Search for the cell housing the specified text and yield its [x, y] center coordinate. 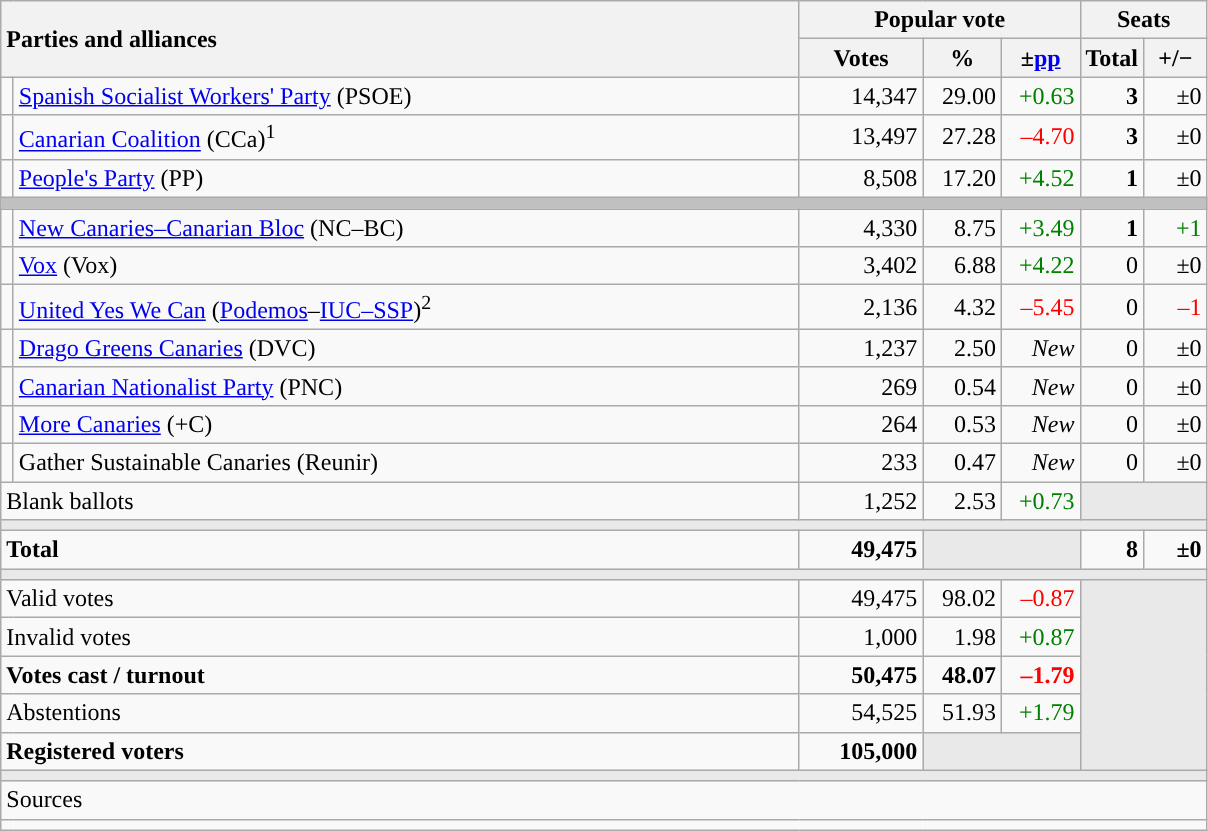
People's Party (PP) [406, 178]
8,508 [861, 178]
8.75 [962, 228]
4.32 [962, 308]
105,000 [861, 751]
3,402 [861, 266]
269 [861, 386]
48.07 [962, 675]
14,347 [861, 96]
29.00 [962, 96]
Votes [861, 58]
233 [861, 462]
0.53 [962, 424]
Parties and alliances [400, 39]
+3.49 [1040, 228]
2.50 [962, 348]
–1 [1176, 308]
–4.70 [1040, 138]
+1 [1176, 228]
Drago Greens Canaries (DVC) [406, 348]
Canarian Nationalist Party (PNC) [406, 386]
2,136 [861, 308]
50,475 [861, 675]
+0.63 [1040, 96]
More Canaries (+C) [406, 424]
Canarian Coalition (CCa)1 [406, 138]
17.20 [962, 178]
United Yes We Can (Podemos–IUC–SSP)2 [406, 308]
Sources [604, 800]
New Canaries–Canarian Bloc (NC–BC) [406, 228]
% [962, 58]
Seats [1144, 20]
54,525 [861, 713]
27.28 [962, 138]
4,330 [861, 228]
Invalid votes [400, 637]
Abstentions [400, 713]
8 [1112, 550]
±pp [1040, 58]
51.93 [962, 713]
Vox (Vox) [406, 266]
–0.87 [1040, 599]
+1.79 [1040, 713]
6.88 [962, 266]
1,252 [861, 501]
1,237 [861, 348]
Gather Sustainable Canaries (Reunir) [406, 462]
1.98 [962, 637]
+4.22 [1040, 266]
Valid votes [400, 599]
+0.73 [1040, 501]
Registered voters [400, 751]
98.02 [962, 599]
Popular vote [940, 20]
Votes cast / turnout [400, 675]
–1.79 [1040, 675]
13,497 [861, 138]
264 [861, 424]
–5.45 [1040, 308]
+/− [1176, 58]
Blank ballots [400, 501]
1,000 [861, 637]
+4.52 [1040, 178]
0.47 [962, 462]
Spanish Socialist Workers' Party (PSOE) [406, 96]
+0.87 [1040, 637]
0.54 [962, 386]
2.53 [962, 501]
